From the cell containing the given text, extract its center point as [x, y] coordinate. 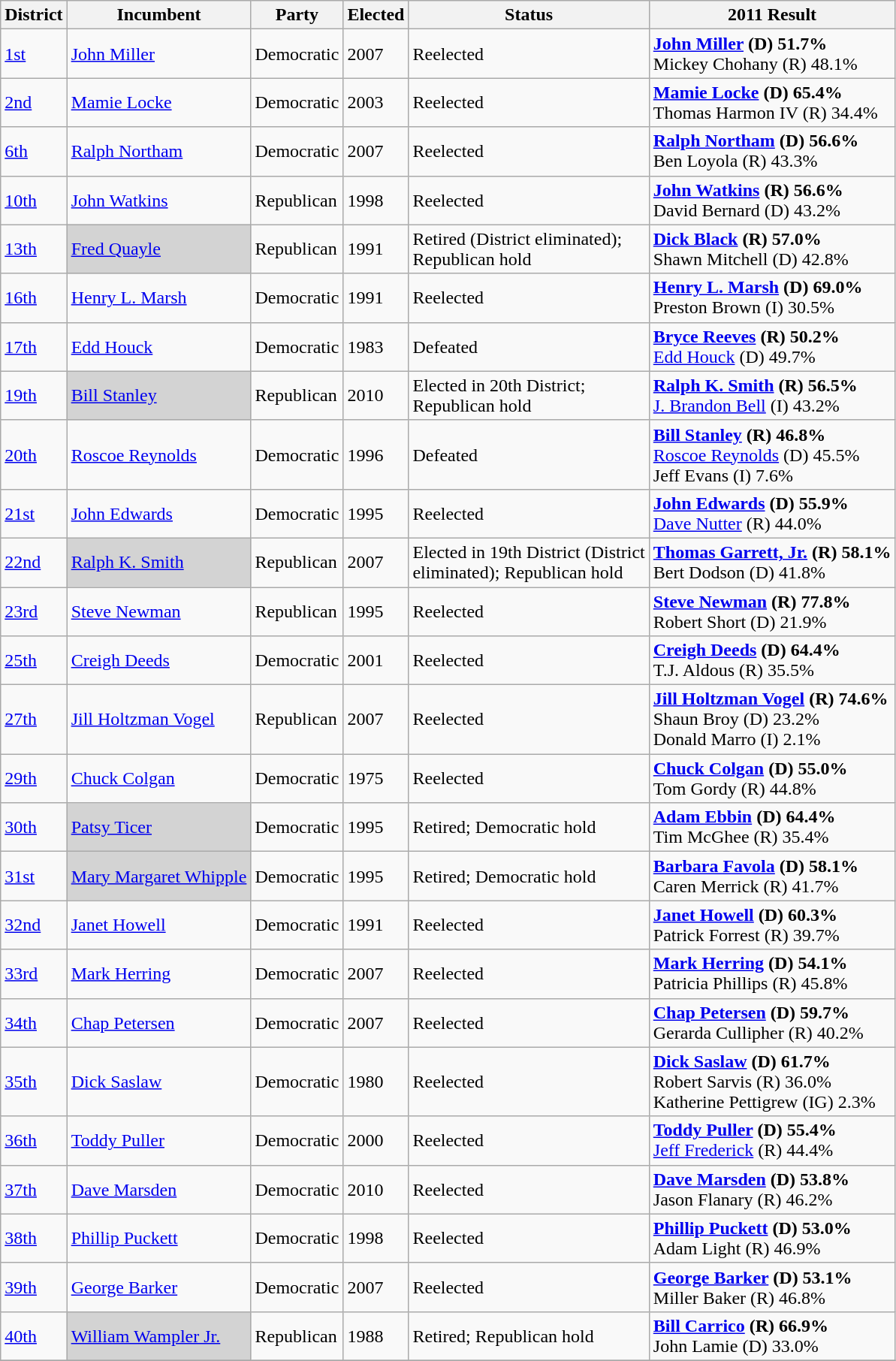
Toddy Puller (D) 55.4%Jeff Frederick (R) 44.4% [772, 1140]
Dave Marsden [159, 1190]
1996 [376, 454]
32nd [34, 925]
2000 [376, 1140]
Chuck Colgan (D) 55.0%Tom Gordy (R) 44.8% [772, 778]
Thomas Garrett, Jr. (R) 58.1%Bert Dodson (D) 41.8% [772, 562]
17th [34, 347]
1st [34, 54]
Henry L. Marsh (D) 69.0%Preston Brown (I) 30.5% [772, 297]
Bill Stanley (R) 46.8%Roscoe Reynolds (D) 45.5%Jeff Evans (I) 7.6% [772, 454]
10th [34, 200]
Jill Holtzman Vogel (R) 74.6%Shaun Broy (D) 23.2%Donald Marro (I) 2.1% [772, 720]
Adam Ebbin (D) 64.4%Tim McGhee (R) 35.4% [772, 828]
Creigh Deeds [159, 661]
35th [34, 1082]
Steve Newman [159, 611]
George Barker (D) 53.1%Miller Baker (R) 46.8% [772, 1287]
John Miller [159, 54]
23rd [34, 611]
Mark Herring [159, 973]
Dave Marsden (D) 53.8%Jason Flanary (R) 46.2% [772, 1190]
16th [34, 297]
District [34, 15]
2011 Result [772, 15]
Dick Saslaw (D) 61.7%Robert Sarvis (R) 36.0%Katherine Pettigrew (IG) 2.3% [772, 1082]
John Miller (D) 51.7%Mickey Chohany (R) 48.1% [772, 54]
Henry L. Marsh [159, 297]
37th [34, 1190]
William Wampler Jr. [159, 1335]
27th [34, 720]
Janet Howell [159, 925]
1983 [376, 347]
Chap Petersen [159, 1023]
13th [34, 249]
Chap Petersen (D) 59.7%Gerarda Cullipher (R) 40.2% [772, 1023]
Phillip Puckett [159, 1238]
40th [34, 1335]
John Edwards (D) 55.9%Dave Nutter (R) 44.0% [772, 514]
Status [529, 15]
1975 [376, 778]
39th [34, 1287]
2001 [376, 661]
Bill Carrico (R) 66.9%John Lamie (D) 33.0% [772, 1335]
Party [297, 15]
36th [34, 1140]
Patsy Ticer [159, 828]
Elected in 19th District (District eliminated); Republican hold [529, 562]
Dick Saslaw [159, 1082]
Mary Margaret Whipple [159, 876]
John Edwards [159, 514]
Mark Herring (D) 54.1%Patricia Phillips (R) 45.8% [772, 973]
Mamie Locke (D) 65.4%Thomas Harmon IV (R) 34.4% [772, 102]
1980 [376, 1082]
Elected [376, 15]
George Barker [159, 1287]
John Watkins [159, 200]
6th [34, 152]
Phillip Puckett (D) 53.0%Adam Light (R) 46.9% [772, 1238]
38th [34, 1238]
Steve Newman (R) 77.8%Robert Short (D) 21.9% [772, 611]
Barbara Favola (D) 58.1%Caren Merrick (R) 41.7% [772, 876]
Fred Quayle [159, 249]
Bill Stanley [159, 395]
25th [34, 661]
19th [34, 395]
Edd Houck [159, 347]
Retired; Republican hold [529, 1335]
22nd [34, 562]
Jill Holtzman Vogel [159, 720]
Bryce Reeves (R) 50.2%Edd Houck (D) 49.7% [772, 347]
2nd [34, 102]
Ralph K. Smith (R) 56.5%J. Brandon Bell (I) 43.2% [772, 395]
1988 [376, 1335]
Ralph Northam (D) 56.6%Ben Loyola (R) 43.3% [772, 152]
Incumbent [159, 15]
Toddy Puller [159, 1140]
Roscoe Reynolds [159, 454]
Ralph Northam [159, 152]
Creigh Deeds (D) 64.4%T.J. Aldous (R) 35.5% [772, 661]
20th [34, 454]
29th [34, 778]
Ralph K. Smith [159, 562]
Dick Black (R) 57.0%Shawn Mitchell (D) 42.8% [772, 249]
Elected in 20th District;Republican hold [529, 395]
33rd [34, 973]
31st [34, 876]
21st [34, 514]
John Watkins (R) 56.6%David Bernard (D) 43.2% [772, 200]
2003 [376, 102]
30th [34, 828]
Janet Howell (D) 60.3%Patrick Forrest (R) 39.7% [772, 925]
Mamie Locke [159, 102]
Retired (District eliminated);Republican hold [529, 249]
Chuck Colgan [159, 778]
34th [34, 1023]
